Extract the [X, Y] coordinate from the center of the cell holding the provided text.  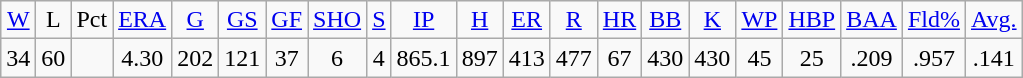
BB [666, 20]
34 [18, 58]
37 [287, 58]
HR [619, 20]
R [574, 20]
Fld% [934, 20]
.209 [872, 58]
W [18, 20]
.957 [934, 58]
4.30 [142, 58]
HBP [812, 20]
Pct [92, 20]
60 [54, 58]
ER [526, 20]
413 [526, 58]
S [379, 20]
GS [242, 20]
ERA [142, 20]
G [196, 20]
6 [338, 58]
GF [287, 20]
4 [379, 58]
25 [812, 58]
SHO [338, 20]
L [54, 20]
Avg. [994, 20]
897 [480, 58]
67 [619, 58]
H [480, 20]
.141 [994, 58]
121 [242, 58]
45 [760, 58]
BAA [872, 20]
202 [196, 58]
477 [574, 58]
865.1 [424, 58]
K [712, 20]
IP [424, 20]
WP [760, 20]
